Search for the cell housing the specified text and yield its [X, Y] center coordinate. 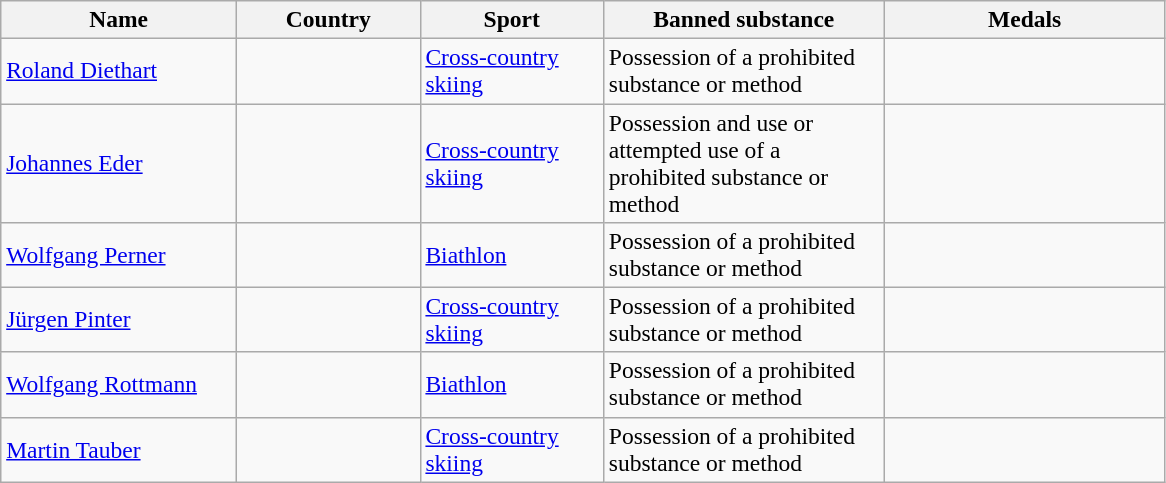
Wolfgang Rottmann [119, 384]
Martin Tauber [119, 450]
Medals [1024, 19]
Name [119, 19]
Jürgen Pinter [119, 320]
Wolfgang Perner [119, 254]
Johannes Eder [119, 162]
Roland Diethart [119, 70]
Possession and use or attempted use of a prohibited substance or method [744, 162]
Banned substance [744, 19]
Sport [512, 19]
Country [328, 19]
